Find where the given text appears and provide that cell's center as (x, y) coordinate. 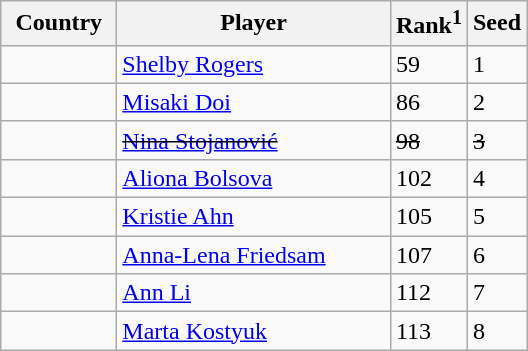
Seed (496, 24)
Anna-Lena Friedsam (254, 255)
59 (428, 64)
Rank1 (428, 24)
Nina Stojanović (254, 140)
2 (496, 102)
113 (428, 331)
86 (428, 102)
4 (496, 178)
3 (496, 140)
Kristie Ahn (254, 217)
Marta Kostyuk (254, 331)
102 (428, 178)
8 (496, 331)
105 (428, 217)
Misaki Doi (254, 102)
Aliona Bolsova (254, 178)
Ann Li (254, 293)
107 (428, 255)
Player (254, 24)
6 (496, 255)
Shelby Rogers (254, 64)
Country (59, 24)
7 (496, 293)
5 (496, 217)
1 (496, 64)
98 (428, 140)
112 (428, 293)
